Pinpoint the cell where the given text exists, returning its (X, Y) midpoint coordinate. 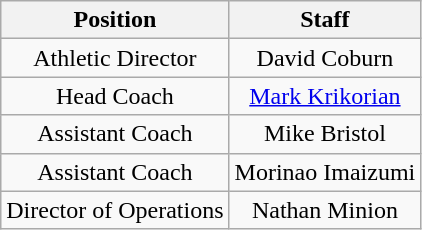
Morinao Imaizumi (325, 172)
Nathan Minion (325, 210)
Staff (325, 20)
Position (115, 20)
Mark Krikorian (325, 96)
Director of Operations (115, 210)
Head Coach (115, 96)
David Coburn (325, 58)
Athletic Director (115, 58)
Mike Bristol (325, 134)
